Detect which cell encompasses the target text, then output its (x, y) center coordinate. 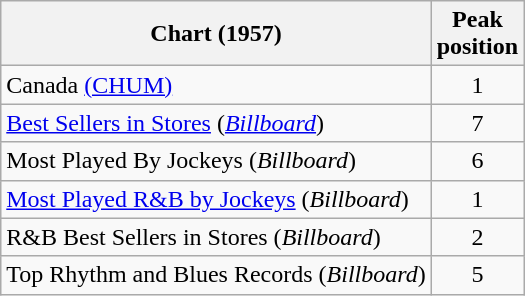
2 (477, 237)
Chart (1957) (216, 34)
5 (477, 275)
R&B Best Sellers in Stores (Billboard) (216, 237)
6 (477, 161)
7 (477, 123)
Peakposition (477, 34)
Canada (CHUM) (216, 85)
Best Sellers in Stores (Billboard) (216, 123)
Most Played By Jockeys (Billboard) (216, 161)
Most Played R&B by Jockeys (Billboard) (216, 199)
Top Rhythm and Blues Records (Billboard) (216, 275)
